For the text-containing cell, return its midpoint in [x, y] coordinate format. 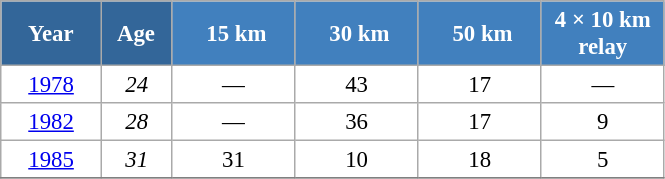
10 [356, 160]
1982 [52, 122]
30 km [356, 34]
1985 [52, 160]
28 [136, 122]
5 [602, 160]
36 [356, 122]
18 [480, 160]
24 [136, 85]
50 km [480, 34]
Age [136, 34]
43 [356, 85]
1978 [52, 85]
9 [602, 122]
4 × 10 km relay [602, 34]
15 km [234, 34]
Year [52, 34]
